Scan for the cell matching the given text and deliver its (X, Y) coordinate at center. 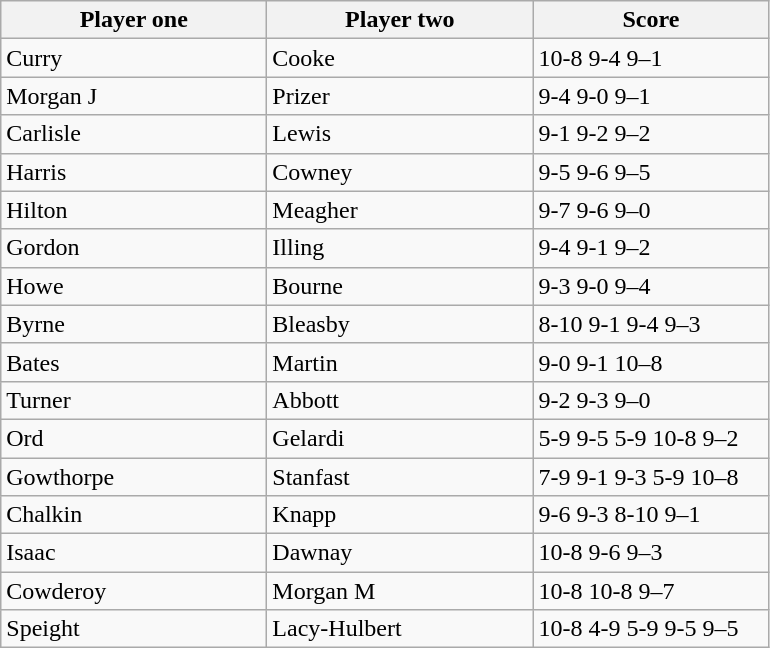
Ord (134, 438)
Speight (134, 629)
Isaac (134, 553)
Bourne (400, 286)
Carlisle (134, 134)
9-7 9-6 9–0 (651, 210)
Cowney (400, 172)
Knapp (400, 515)
Cooke (400, 58)
Abbott (400, 400)
5-9 9-5 5-9 10-8 9–2 (651, 438)
Turner (134, 400)
9-1 9-2 9–2 (651, 134)
Martin (400, 362)
10-8 10-8 9–7 (651, 591)
Hilton (134, 210)
Gowthorpe (134, 477)
Howe (134, 286)
Byrne (134, 324)
Dawnay (400, 553)
Cowderoy (134, 591)
9-4 9-1 9–2 (651, 248)
Score (651, 20)
Gordon (134, 248)
9-0 9-1 10–8 (651, 362)
Player two (400, 20)
9-5 9-6 9–5 (651, 172)
Chalkin (134, 515)
Meagher (400, 210)
9-2 9-3 9–0 (651, 400)
Prizer (400, 96)
8-10 9-1 9-4 9–3 (651, 324)
Curry (134, 58)
Bates (134, 362)
Illing (400, 248)
9-6 9-3 8-10 9–1 (651, 515)
Lacy-Hulbert (400, 629)
Morgan M (400, 591)
9-4 9-0 9–1 (651, 96)
Stanfast (400, 477)
Harris (134, 172)
10-8 9-6 9–3 (651, 553)
Gelardi (400, 438)
Lewis (400, 134)
10-8 9-4 9–1 (651, 58)
9-3 9-0 9–4 (651, 286)
7-9 9-1 9-3 5-9 10–8 (651, 477)
Bleasby (400, 324)
10-8 4-9 5-9 9-5 9–5 (651, 629)
Morgan J (134, 96)
Player one (134, 20)
